Output the (X, Y) coordinate of the center of the cell containing the given text.  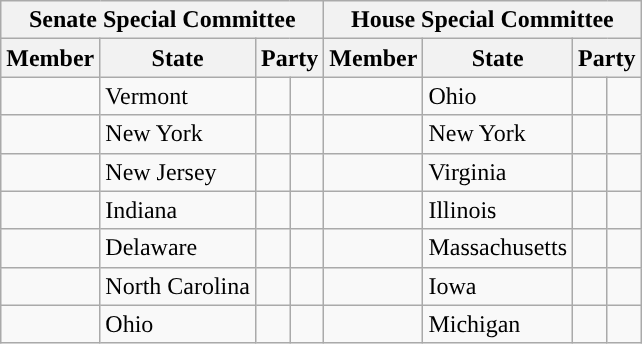
Indiana (178, 210)
House Special Committee (482, 20)
Virginia (498, 172)
Vermont (178, 96)
Senate Special Committee (162, 20)
Illinois (498, 210)
Delaware (178, 248)
Iowa (498, 286)
Massachusetts (498, 248)
New Jersey (178, 172)
North Carolina (178, 286)
Michigan (498, 324)
